Locate the cell with the specified text and output its (x, y) center coordinate. 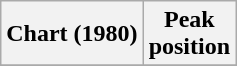
Peakposition (189, 34)
Chart (1980) (72, 34)
